Return (X, Y) of the center of cell containing provided text 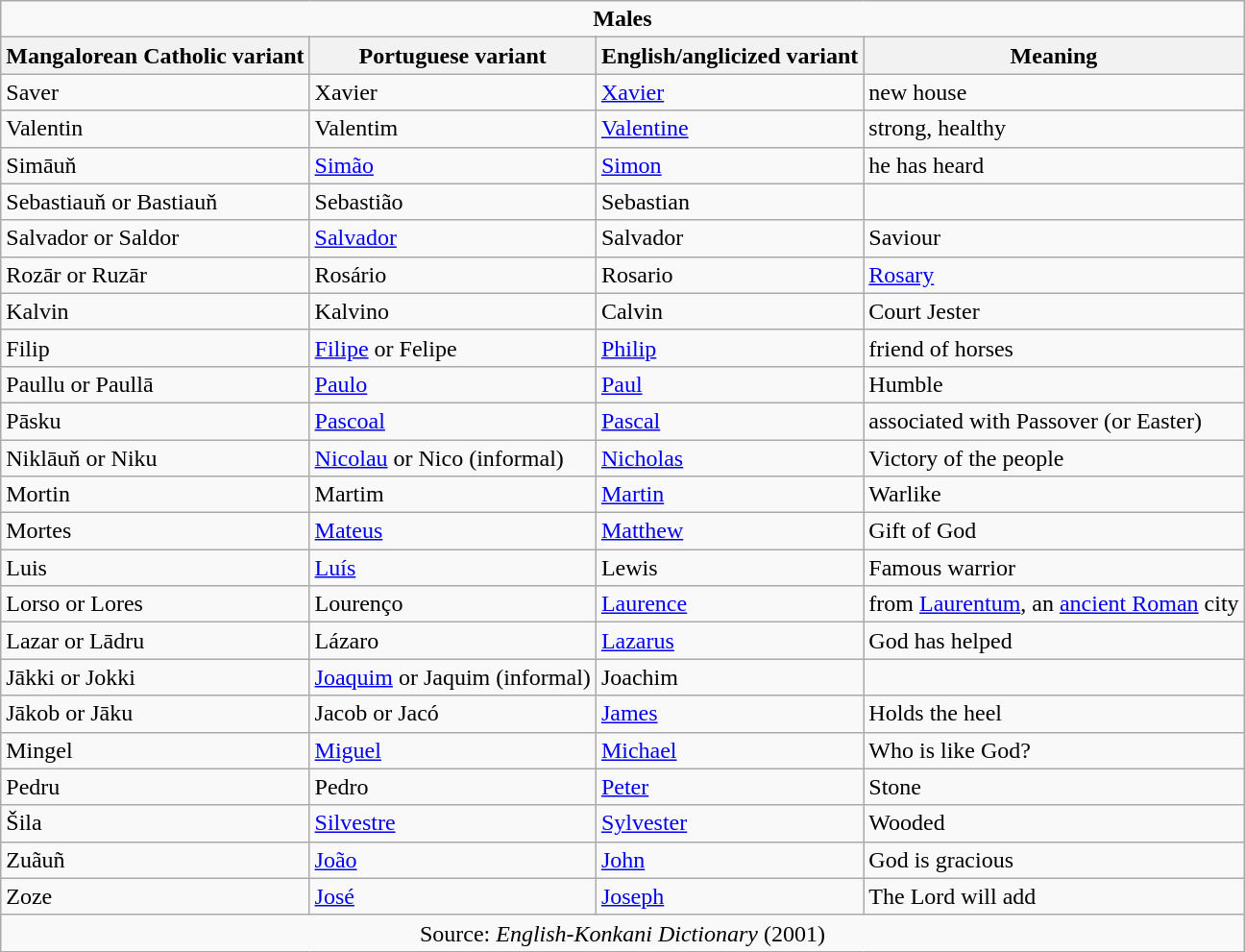
Holds the heel (1054, 714)
Luís (452, 568)
Kalvin (156, 311)
friend of horses (1054, 348)
James (729, 714)
associated with Passover (or Easter) (1054, 421)
Philip (729, 348)
Kalvino (452, 311)
Lourenço (452, 604)
Michael (729, 750)
Portuguese variant (452, 56)
Lazarus (729, 641)
from Laurentum, an ancient Roman city (1054, 604)
strong, healthy (1054, 129)
Valentin (156, 129)
Peter (729, 787)
Mortes (156, 531)
Gift of God (1054, 531)
Valentim (452, 129)
Zoze (156, 896)
Paul (729, 384)
Pāsku (156, 421)
Luis (156, 568)
Paulo (452, 384)
Jākob or Jāku (156, 714)
Sebastiauň or Bastiauň (156, 202)
John (729, 860)
Calvin (729, 311)
Pascoal (452, 421)
Paullu or Paullā (156, 384)
Mangalorean Catholic variant (156, 56)
Stone (1054, 787)
English/anglicized variant (729, 56)
Sylvester (729, 823)
Martin (729, 495)
Rosario (729, 275)
Lorso or Lores (156, 604)
Mateus (452, 531)
Joseph (729, 896)
Mingel (156, 750)
Nicholas (729, 458)
Miguel (452, 750)
Warlike (1054, 495)
Humble (1054, 384)
Valentine (729, 129)
Males (622, 19)
Filip (156, 348)
Zuãuñ (156, 860)
Rosary (1054, 275)
Rozār or Ruzār (156, 275)
Sebastian (729, 202)
Victory of the people (1054, 458)
Rosário (452, 275)
Pascal (729, 421)
Famous warrior (1054, 568)
Jākki or Jokki (156, 677)
Silvestre (452, 823)
Lázaro (452, 641)
Nicolau or Nico (informal) (452, 458)
Joachim (729, 677)
Filipe or Felipe (452, 348)
Mortin (156, 495)
Simão (452, 165)
Joaquim or Jaquim (informal) (452, 677)
Jacob or Jacó (452, 714)
Matthew (729, 531)
Simāuň (156, 165)
Saver (156, 92)
Simon (729, 165)
José (452, 896)
Source: English-Konkani Dictionary (2001) (622, 933)
Sebastião (452, 202)
new house (1054, 92)
Lewis (729, 568)
João (452, 860)
Court Jester (1054, 311)
Šila (156, 823)
Who is like God? (1054, 750)
Lazar or Lādru (156, 641)
Pedru (156, 787)
Pedro (452, 787)
Martim (452, 495)
Saviour (1054, 238)
Meaning (1054, 56)
The Lord will add (1054, 896)
Salvador or Saldor (156, 238)
Laurence (729, 604)
Wooded (1054, 823)
God is gracious (1054, 860)
Niklāuň or Niku (156, 458)
God has helped (1054, 641)
he has heard (1054, 165)
